For the text-containing cell, return its midpoint in (x, y) coordinate format. 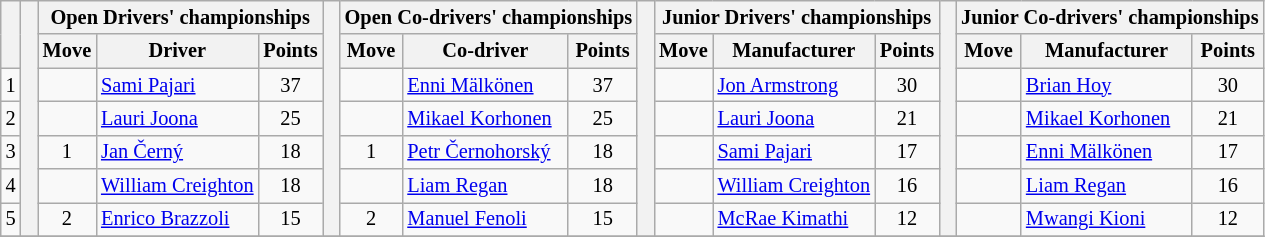
Junior Co-drivers' championships (1110, 17)
Jan Černý (177, 152)
Manuel Fenoli (485, 219)
Open Co-drivers' championships (488, 17)
3 (11, 152)
Driver (177, 51)
Jon Armstrong (794, 85)
Enrico Brazzoli (177, 219)
Open Drivers' championships (180, 17)
Brian Hoy (1106, 85)
Petr Černohorský (485, 152)
5 (11, 219)
Mwangi Kioni (1106, 219)
McRae Kimathi (794, 219)
Junior Drivers' championships (796, 17)
Co-driver (485, 51)
4 (11, 186)
